Output the [x, y] coordinate of the center of the cell containing the given text.  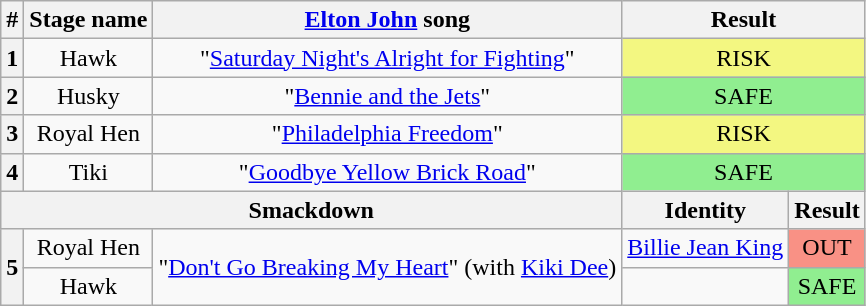
Smackdown [312, 210]
"Bennie and the Jets" [388, 96]
3 [12, 134]
Identity [706, 210]
1 [12, 58]
4 [12, 172]
5 [12, 267]
OUT [827, 248]
Elton John song [388, 20]
"Don't Go Breaking My Heart" (with Kiki Dee) [388, 267]
"Philadelphia Freedom" [388, 134]
Tiki [88, 172]
Husky [88, 96]
"Goodbye Yellow Brick Road" [388, 172]
# [12, 20]
2 [12, 96]
Stage name [88, 20]
"Saturday Night's Alright for Fighting" [388, 58]
Billie Jean King [706, 248]
